Return the (x, y) coordinate for the center point of the cell that contains the specified text.  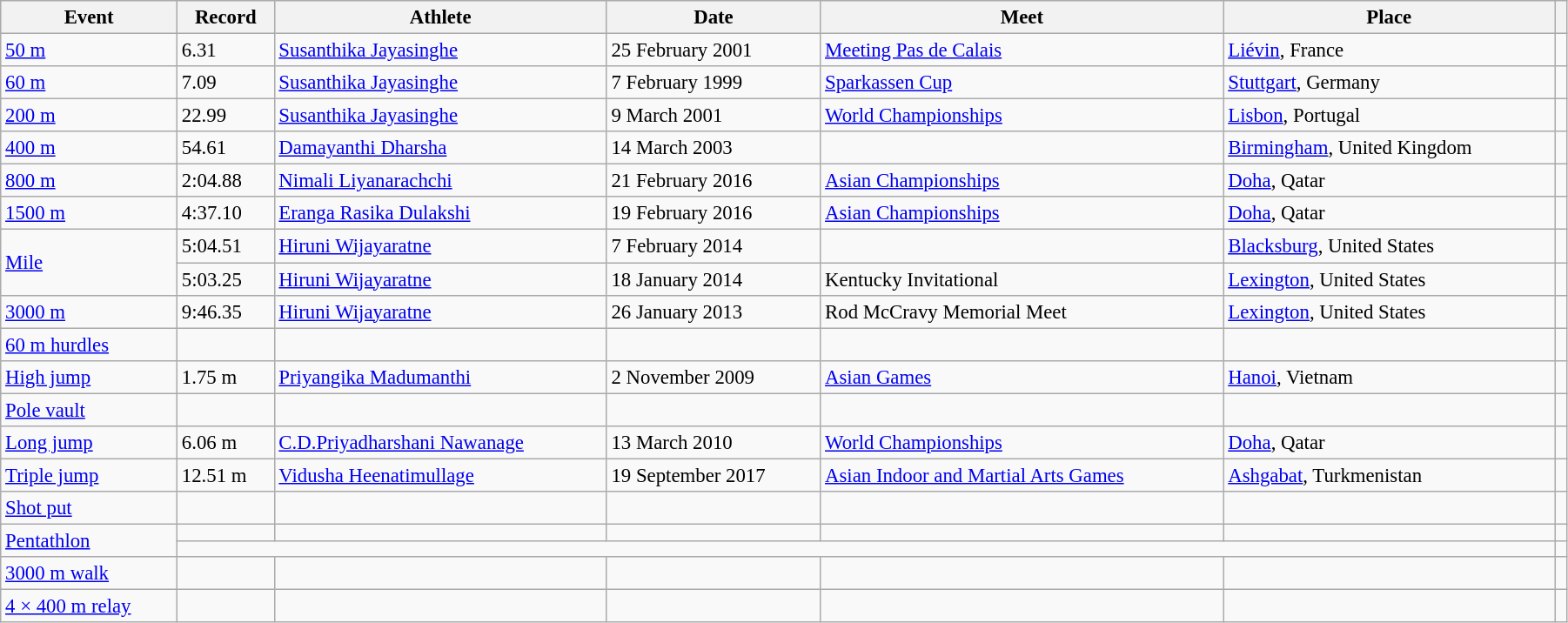
7 February 2014 (714, 246)
Kentucky Invitational (1022, 279)
14 March 2003 (714, 148)
5:03.25 (226, 279)
Nimali Liyanarachchi (440, 181)
400 m (89, 148)
Liévin, France (1389, 50)
2 November 2009 (714, 377)
Pentathlon (89, 540)
6.06 m (226, 443)
6.31 (226, 50)
2:04.88 (226, 181)
18 January 2014 (714, 279)
Place (1389, 17)
1500 m (89, 213)
9 March 2001 (714, 116)
1.75 m (226, 377)
19 February 2016 (714, 213)
12.51 m (226, 475)
Asian Games (1022, 377)
Shot put (89, 508)
Blacksburg, United States (1389, 246)
Vidusha Heenatimullage (440, 475)
7.09 (226, 83)
60 m hurdles (89, 345)
Birmingham, United Kingdom (1389, 148)
800 m (89, 181)
26 January 2013 (714, 311)
Athlete (440, 17)
200 m (89, 116)
25 February 2001 (714, 50)
Asian Indoor and Martial Arts Games (1022, 475)
60 m (89, 83)
Priyangika Madumanthi (440, 377)
7 February 1999 (714, 83)
Meet (1022, 17)
Ashgabat, Turkmenistan (1389, 475)
22.99 (226, 116)
C.D.Priyadharshani Nawanage (440, 443)
Record (226, 17)
Mile (89, 263)
Long jump (89, 443)
Meeting Pas de Calais (1022, 50)
Damayanthi Dharsha (440, 148)
Lisbon, Portugal (1389, 116)
Sparkassen Cup (1022, 83)
4:37.10 (226, 213)
3000 m (89, 311)
54.61 (226, 148)
Rod McCravy Memorial Meet (1022, 311)
Eranga Rasika Dulakshi (440, 213)
High jump (89, 377)
4 × 400 m relay (89, 606)
19 September 2017 (714, 475)
3000 m walk (89, 573)
5:04.51 (226, 246)
Triple jump (89, 475)
Stuttgart, Germany (1389, 83)
Event (89, 17)
9:46.35 (226, 311)
50 m (89, 50)
Date (714, 17)
21 February 2016 (714, 181)
Pole vault (89, 410)
Hanoi, Vietnam (1389, 377)
13 March 2010 (714, 443)
